Return the (x, y) coordinate for the center point of the cell that contains the specified text.  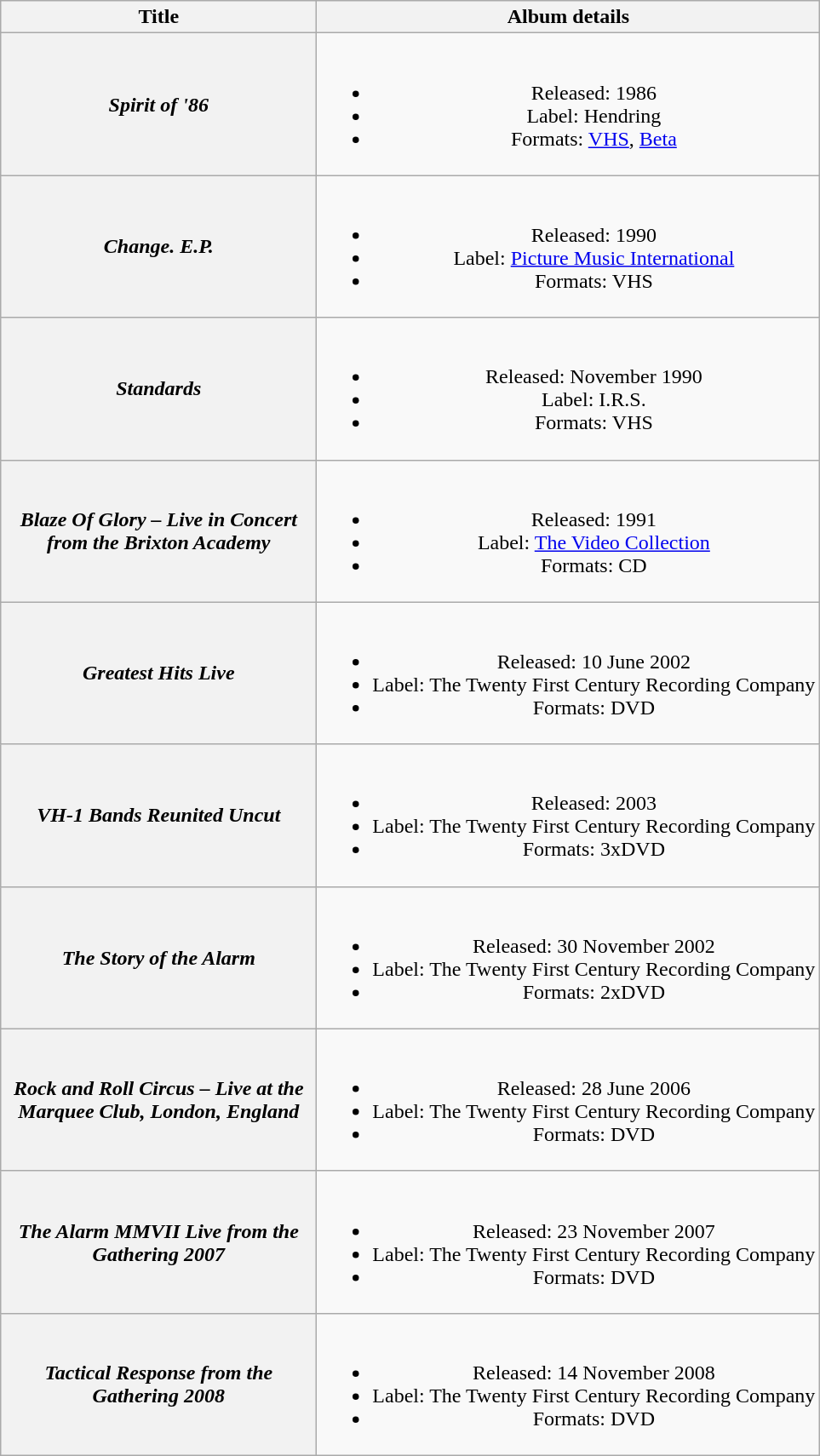
Change. E.P. (158, 247)
Released: 1991Label: The Video CollectionFormats: CD (569, 531)
Released: 10 June 2002Label: The Twenty First Century Recording CompanyFormats: DVD (569, 673)
Released: 2003Label: The Twenty First Century Recording CompanyFormats: 3xDVD (569, 816)
Released: 1990Label: Picture Music InternationalFormats: VHS (569, 247)
Released: 1986Label: HendringFormats: VHS, Beta (569, 104)
The Alarm MMVII Live from the Gathering 2007 (158, 1241)
Rock and Roll Circus – Live at the Marquee Club, London, England (158, 1100)
Album details (569, 17)
Title (158, 17)
Tactical Response from the Gathering 2008 (158, 1384)
Standards (158, 388)
Released: November 1990Label: I.R.S.Formats: VHS (569, 388)
The Story of the Alarm (158, 957)
VH-1 Bands Reunited Uncut (158, 816)
Released: 28 June 2006Label: The Twenty First Century Recording CompanyFormats: DVD (569, 1100)
Released: 30 November 2002Label: The Twenty First Century Recording CompanyFormats: 2xDVD (569, 957)
Spirit of '86 (158, 104)
Greatest Hits Live (158, 673)
Blaze Of Glory – Live in Concert from the Brixton Academy (158, 531)
Released: 23 November 2007Label: The Twenty First Century Recording CompanyFormats: DVD (569, 1241)
Released: 14 November 2008Label: The Twenty First Century Recording CompanyFormats: DVD (569, 1384)
